Pinpoint the cell where the given text exists, returning its [x, y] midpoint coordinate. 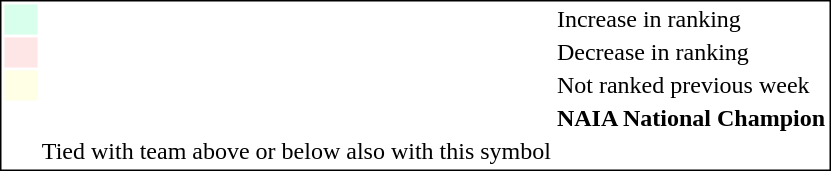
Tied with team above or below also with this symbol [296, 151]
Increase in ranking [690, 19]
Not ranked previous week [690, 85]
Decrease in ranking [690, 53]
NAIA National Champion [690, 119]
